Provide the [x, y] coordinate of the cell's center where the given text is located.  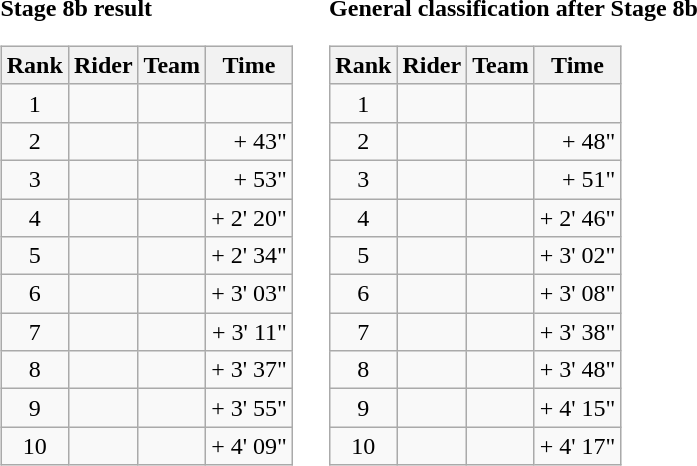
+ 43" [250, 141]
+ 4' 09" [250, 446]
+ 3' 02" [578, 256]
+ 2' 34" [250, 256]
+ 3' 37" [250, 370]
+ 48" [578, 141]
+ 3' 11" [250, 332]
+ 4' 17" [578, 446]
+ 3' 48" [578, 370]
+ 2' 20" [250, 217]
+ 3' 38" [578, 332]
+ 4' 15" [578, 408]
+ 3' 55" [250, 408]
+ 2' 46" [578, 217]
+ 3' 03" [250, 294]
+ 3' 08" [578, 294]
+ 53" [250, 179]
+ 51" [578, 179]
